Locate the cell with the specified text and output its (X, Y) center coordinate. 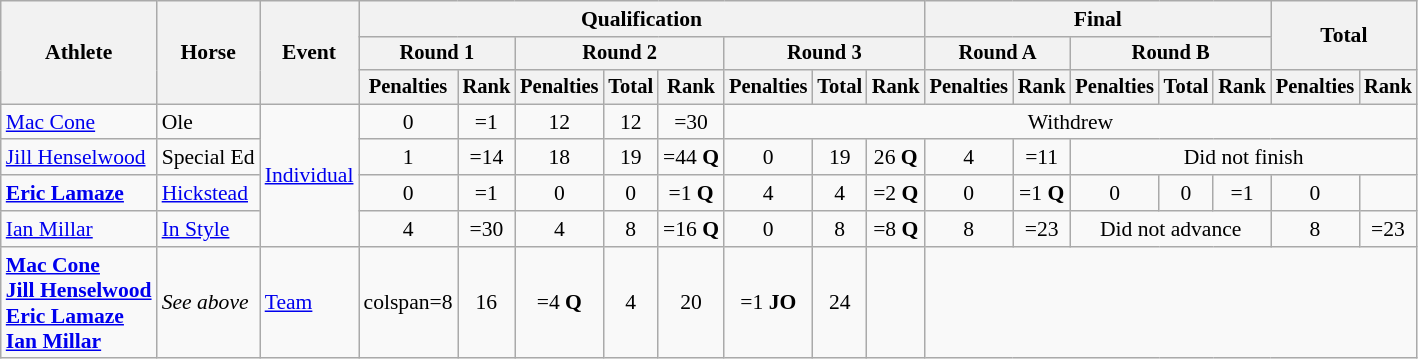
Round 1 (438, 54)
Ole (208, 122)
Did not advance (1170, 229)
=11 (1042, 158)
16 (487, 303)
In Style (208, 229)
24 (840, 303)
20 (691, 303)
See above (208, 303)
Round B (1170, 54)
=4 Q (559, 303)
Qualification (642, 19)
=8 Q (896, 229)
Mac Cone (79, 122)
Ian Millar (79, 229)
=14 (487, 158)
Horse (208, 52)
Jill Henselwood (79, 158)
colspan=8 (408, 303)
Athlete (79, 52)
Event (310, 52)
Hickstead (208, 193)
Round 2 (620, 54)
Round A (998, 54)
1 (408, 158)
Withdrew (1070, 122)
=44 Q (691, 158)
Special Ed (208, 158)
Round 3 (824, 54)
Mac ConeJill HenselwoodEric LamazeIan Millar (79, 303)
Individual (310, 175)
Team (310, 303)
Eric Lamaze (79, 193)
=2 Q (896, 193)
=1 JO (768, 303)
26 Q (896, 158)
Final (1098, 19)
18 (559, 158)
=16 Q (691, 229)
Did not finish (1243, 158)
